Provide the [X, Y] coordinate of the cell's center where the given text is located.  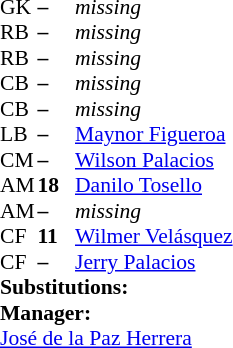
Manager: [116, 313]
Wilson Palacios [154, 160]
LB [19, 135]
Wilmer Velásquez [154, 237]
18 [57, 185]
CM [19, 160]
Jerry Palacios [154, 262]
11 [57, 237]
Danilo Tosello [154, 185]
Substitutions: [116, 287]
Maynor Figueroa [154, 135]
